For the text-containing cell, return its midpoint in [X, Y] coordinate format. 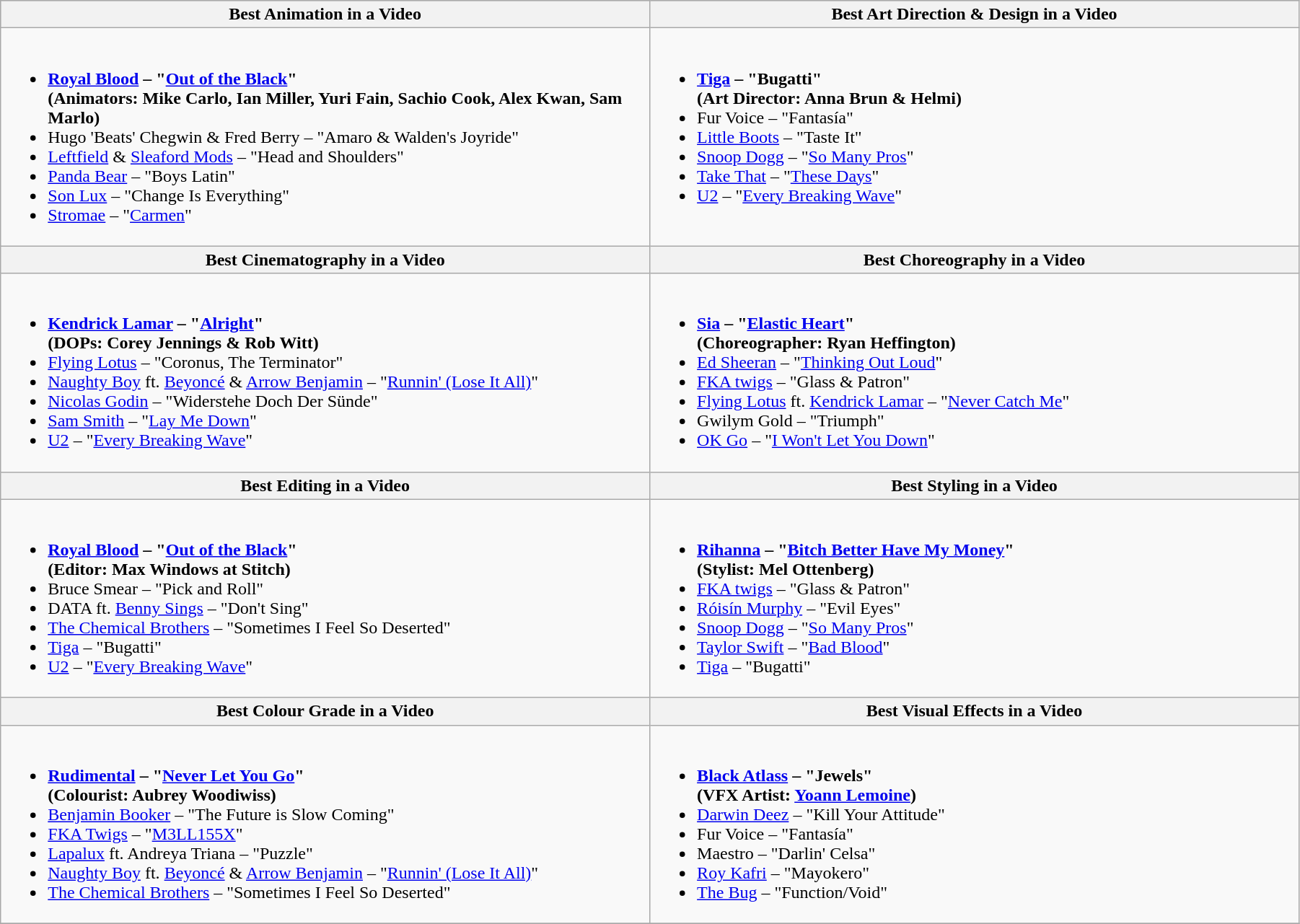
Best Animation in a Video [325, 14]
Best Choreography in a Video [975, 260]
Best Styling in a Video [975, 485]
Best Art Direction & Design in a Video [975, 14]
Best Visual Effects in a Video [975, 711]
Best Colour Grade in a Video [325, 711]
Best Cinematography in a Video [325, 260]
Best Editing in a Video [325, 485]
